Output the [X, Y] coordinate of the center of the cell containing the given text.  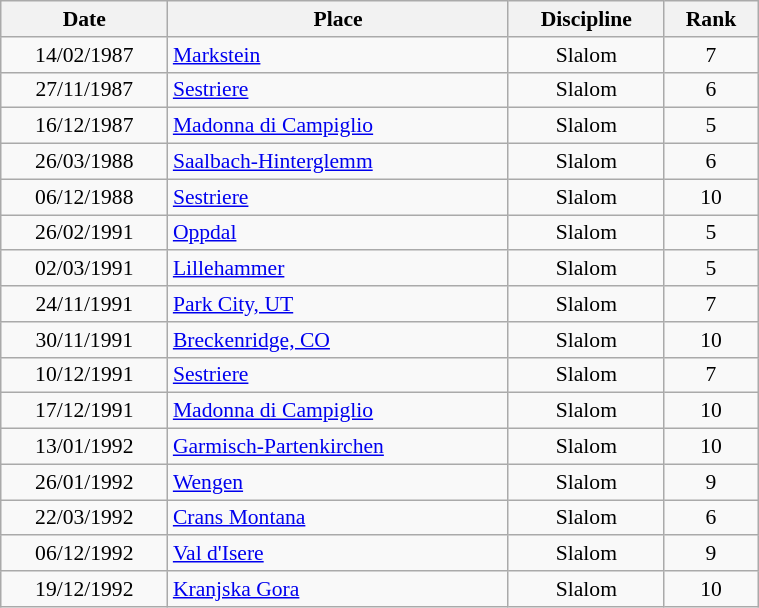
Lillehammer [338, 269]
24/11/1991 [84, 304]
02/03/1991 [84, 269]
16/12/1987 [84, 126]
14/02/1987 [84, 55]
Rank [710, 19]
22/03/1992 [84, 518]
30/11/1991 [84, 340]
Kranjska Gora [338, 589]
13/01/1992 [84, 447]
Wengen [338, 482]
27/11/1987 [84, 90]
Park City, UT [338, 304]
Date [84, 19]
26/01/1992 [84, 482]
19/12/1992 [84, 589]
26/02/1991 [84, 233]
Saalbach-Hinterglemm [338, 162]
Discipline [586, 19]
Oppdal [338, 233]
Crans Montana [338, 518]
10/12/1991 [84, 375]
Val d'Isere [338, 554]
06/12/1988 [84, 197]
17/12/1991 [84, 411]
06/12/1992 [84, 554]
26/03/1988 [84, 162]
Markstein [338, 55]
Garmisch-Partenkirchen [338, 447]
Breckenridge, CO [338, 340]
Place [338, 19]
